For the text-containing cell, return its midpoint in (x, y) coordinate format. 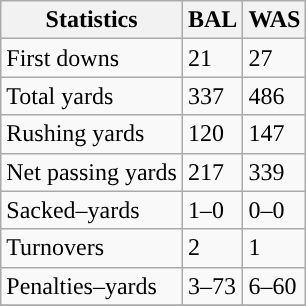
Sacked–yards (92, 210)
Penalties–yards (92, 286)
147 (274, 134)
21 (212, 58)
1–0 (212, 210)
0–0 (274, 210)
WAS (274, 20)
120 (212, 134)
Statistics (92, 20)
First downs (92, 58)
Net passing yards (92, 172)
BAL (212, 20)
Rushing yards (92, 134)
Total yards (92, 96)
337 (212, 96)
1 (274, 248)
217 (212, 172)
486 (274, 96)
6–60 (274, 286)
Turnovers (92, 248)
2 (212, 248)
339 (274, 172)
3–73 (212, 286)
27 (274, 58)
